Search for the cell housing the specified text and yield its [x, y] center coordinate. 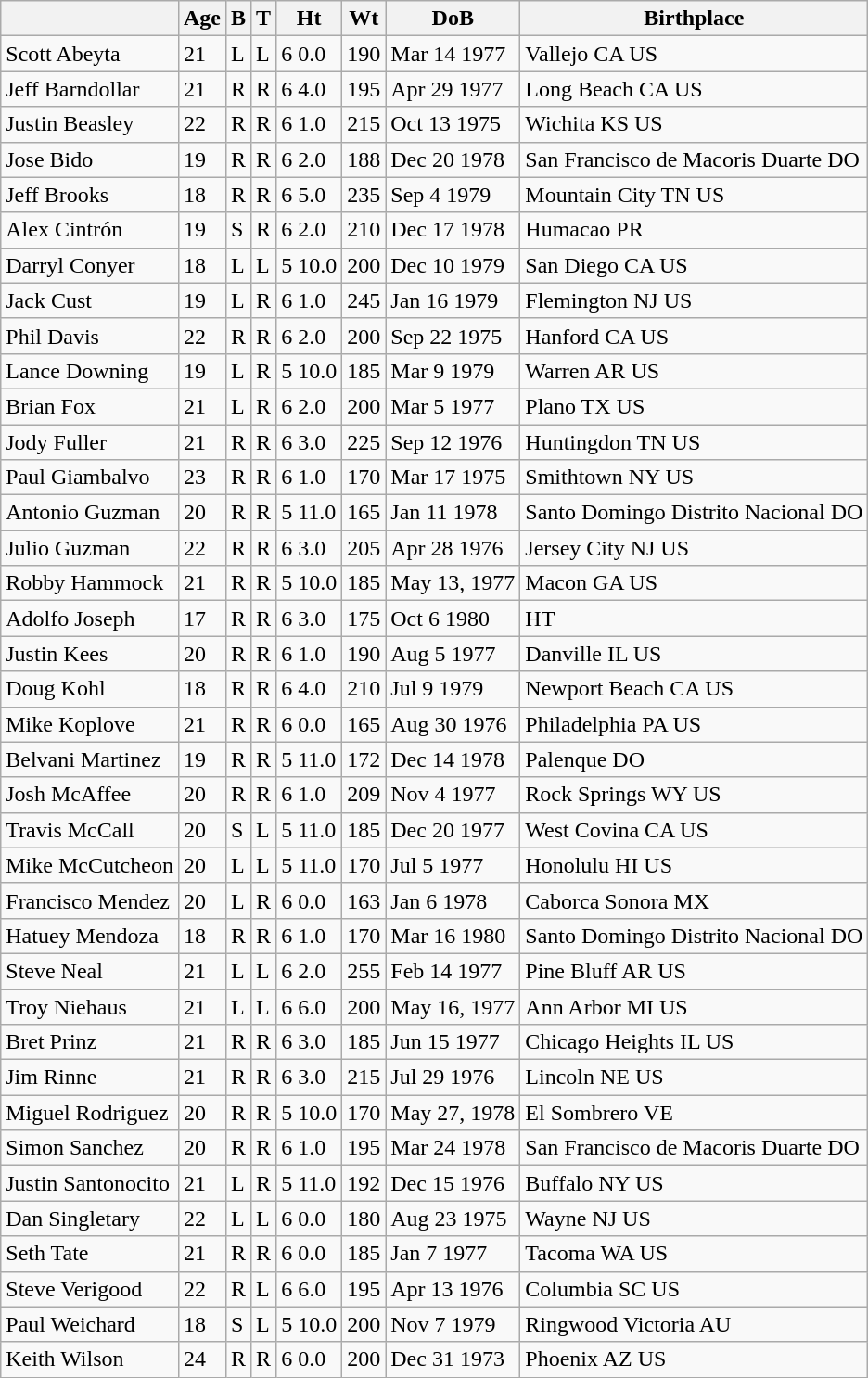
Francisco Mendez [90, 900]
Mar 9 1979 [453, 371]
Caborca Sonora MX [694, 900]
Justin Beasley [90, 124]
Jersey City NJ US [694, 548]
May 13, 1977 [453, 583]
175 [364, 619]
Ann Arbor MI US [694, 1006]
Oct 6 1980 [453, 619]
Steve Neal [90, 971]
Sep 22 1975 [453, 336]
192 [364, 1183]
23 [202, 478]
Wt [364, 19]
Jeff Barndollar [90, 89]
Antonio Guzman [90, 513]
Tacoma WA US [694, 1254]
T [263, 19]
Aug 30 1976 [453, 724]
Warren AR US [694, 371]
Mar 17 1975 [453, 478]
Oct 13 1975 [453, 124]
Sep 4 1979 [453, 195]
Phil Davis [90, 336]
Keith Wilson [90, 1359]
Newport Beach CA US [694, 689]
Wichita KS US [694, 124]
Paul Giambalvo [90, 478]
Philadelphia PA US [694, 724]
Chicago Heights IL US [694, 1042]
Dan Singletary [90, 1219]
El Sombrero VE [694, 1113]
180 [364, 1219]
Jeff Brooks [90, 195]
Apr 28 1976 [453, 548]
Age [202, 19]
Pine Bluff AR US [694, 971]
Travis McCall [90, 830]
West Covina CA US [694, 830]
Jan 6 1978 [453, 900]
Aug 5 1977 [453, 654]
Jose Bido [90, 159]
Mar 24 1978 [453, 1148]
24 [202, 1359]
Jul 5 1977 [453, 865]
209 [364, 795]
Nov 7 1979 [453, 1324]
Dec 17 1978 [453, 230]
205 [364, 548]
HT [694, 619]
Josh McAffee [90, 795]
Phoenix AZ US [694, 1359]
Jan 16 1979 [453, 300]
Miguel Rodriguez [90, 1113]
Hatuey Mendoza [90, 936]
Paul Weichard [90, 1324]
Dec 20 1978 [453, 159]
Julio Guzman [90, 548]
Mar 14 1977 [453, 54]
Steve Verigood [90, 1289]
Simon Sanchez [90, 1148]
Dec 20 1977 [453, 830]
Robby Hammock [90, 583]
Bret Prinz [90, 1042]
Mike Koplove [90, 724]
Wayne NJ US [694, 1219]
163 [364, 900]
188 [364, 159]
Jul 9 1979 [453, 689]
Ringwood Victoria AU [694, 1324]
Palenque DO [694, 759]
Belvani Martinez [90, 759]
Lincoln NE US [694, 1078]
Smithtown NY US [694, 478]
Jan 7 1977 [453, 1254]
245 [364, 300]
225 [364, 442]
Apr 29 1977 [453, 89]
DoB [453, 19]
Ht [310, 19]
Seth Tate [90, 1254]
Long Beach CA US [694, 89]
Plano TX US [694, 406]
B [237, 19]
Troy Niehaus [90, 1006]
Lance Downing [90, 371]
Danville IL US [694, 654]
Birthplace [694, 19]
Scott Abeyta [90, 54]
Jun 15 1977 [453, 1042]
Jim Rinne [90, 1078]
172 [364, 759]
Dec 31 1973 [453, 1359]
Huntingdon TN US [694, 442]
Dec 10 1979 [453, 265]
Dec 14 1978 [453, 759]
Jul 29 1976 [453, 1078]
Justin Kees [90, 654]
255 [364, 971]
Mar 16 1980 [453, 936]
17 [202, 619]
Columbia SC US [694, 1289]
Honolulu HI US [694, 865]
Vallejo CA US [694, 54]
Macon GA US [694, 583]
Nov 4 1977 [453, 795]
Jody Fuller [90, 442]
Humacao PR [694, 230]
Rock Springs WY US [694, 795]
Flemington NJ US [694, 300]
Jack Cust [90, 300]
6 5.0 [310, 195]
Buffalo NY US [694, 1183]
Aug 23 1975 [453, 1219]
Brian Fox [90, 406]
Hanford CA US [694, 336]
Darryl Conyer [90, 265]
Dec 15 1976 [453, 1183]
Mike McCutcheon [90, 865]
Sep 12 1976 [453, 442]
May 27, 1978 [453, 1113]
Feb 14 1977 [453, 971]
Doug Kohl [90, 689]
Mar 5 1977 [453, 406]
Mountain City TN US [694, 195]
Alex Cintrón [90, 230]
Jan 11 1978 [453, 513]
Justin Santonocito [90, 1183]
235 [364, 195]
San Diego CA US [694, 265]
Adolfo Joseph [90, 619]
Apr 13 1976 [453, 1289]
May 16, 1977 [453, 1006]
